Identify which cell holds the provided text, then report its (x, y) central coordinate. 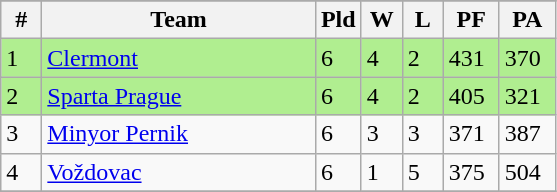
PA (527, 20)
387 (527, 134)
405 (471, 96)
321 (527, 96)
L (422, 20)
375 (471, 172)
Pld (338, 20)
W (382, 20)
5 (422, 172)
504 (527, 172)
Minyor Pernik (179, 134)
# (22, 20)
370 (527, 58)
Sparta Prague (179, 96)
371 (471, 134)
431 (471, 58)
Voždovac (179, 172)
Team (179, 20)
Clermont (179, 58)
PF (471, 20)
